Search for the cell housing the specified text and yield its [X, Y] center coordinate. 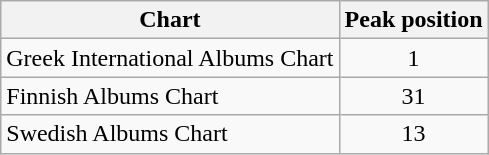
31 [414, 96]
Chart [170, 20]
Finnish Albums Chart [170, 96]
Peak position [414, 20]
Swedish Albums Chart [170, 134]
13 [414, 134]
Greek International Albums Chart [170, 58]
1 [414, 58]
